Determine the [X, Y] coordinate at the center of the cell enclosing the given text.  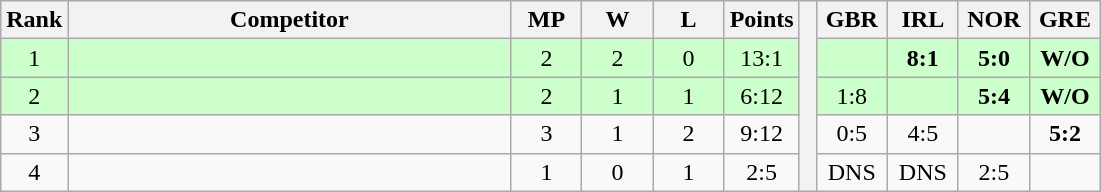
GRE [1064, 20]
Rank [34, 20]
8:1 [922, 58]
9:12 [762, 134]
0:5 [852, 134]
5:0 [994, 58]
Points [762, 20]
1:8 [852, 96]
13:1 [762, 58]
MP [546, 20]
IRL [922, 20]
4:5 [922, 134]
5:4 [994, 96]
NOR [994, 20]
5:2 [1064, 134]
GBR [852, 20]
4 [34, 172]
6:12 [762, 96]
L [688, 20]
W [618, 20]
Competitor [290, 20]
